Locate the cell with the specified text and output its (X, Y) center coordinate. 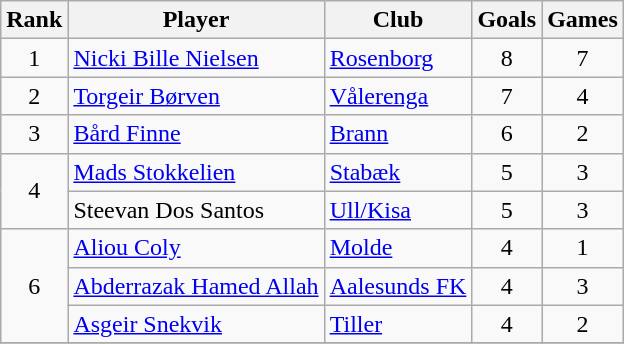
Stabæk (398, 172)
Steevan Dos Santos (196, 210)
Asgeir Snekvik (196, 324)
Aalesunds FK (398, 286)
Aliou Coly (196, 248)
Brann (398, 134)
8 (507, 58)
Vålerenga (398, 96)
Abderrazak Hamed Allah (196, 286)
Games (583, 20)
Mads Stokkelien (196, 172)
Goals (507, 20)
Club (398, 20)
Tiller (398, 324)
Torgeir Børven (196, 96)
Bård Finne (196, 134)
Ull/Kisa (398, 210)
Rank (34, 20)
Player (196, 20)
Molde (398, 248)
Rosenborg (398, 58)
Nicki Bille Nielsen (196, 58)
